Extract the (X, Y) coordinate from the center of the cell holding the provided text.  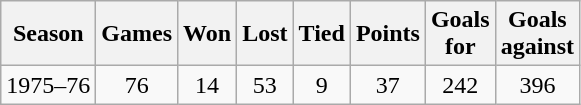
242 (460, 85)
Lost (265, 34)
53 (265, 85)
Games (137, 34)
Goalsfor (460, 34)
Won (208, 34)
1975–76 (48, 85)
9 (322, 85)
Season (48, 34)
Points (388, 34)
396 (537, 85)
Tied (322, 34)
14 (208, 85)
37 (388, 85)
76 (137, 85)
Goalsagainst (537, 34)
